For the text-containing cell, return its midpoint in (X, Y) coordinate format. 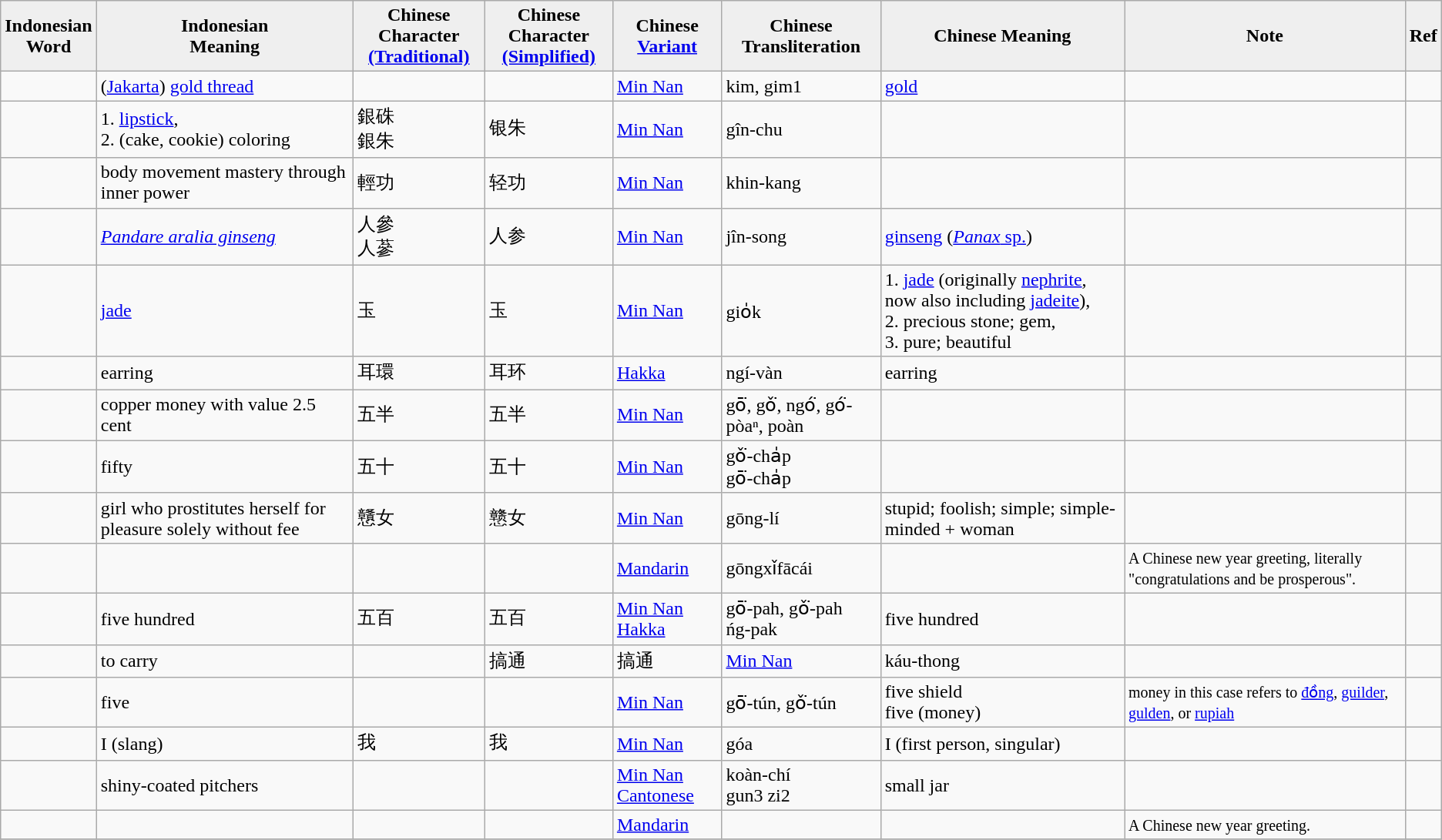
ginseng (Panax sp.) (1002, 236)
five shield five (money) (1002, 702)
stupid; foolish; simple; simple-minded + woman (1002, 517)
kim, gim1 (801, 86)
Chinese Variant (667, 36)
jade (225, 311)
gō͘, gǒ͘, ngó͘, gó͘-pòaⁿ, poàn (801, 416)
人參人蔘 (419, 236)
Chinese Transliteration (801, 36)
人参 (548, 236)
fifty (225, 467)
Chinese Character (Simplified) (548, 36)
Min NanHakka (667, 619)
银朱 (548, 129)
戆女 (548, 517)
銀硃銀朱 (419, 129)
káu-thong (1002, 661)
Ref (1424, 36)
to carry (225, 661)
shiny-coated pitchers (225, 785)
money in this case refers to đồng, guilder, gulden, or rupiah (1265, 702)
Chinese Character (Traditional) (419, 36)
góa (801, 744)
girl who prostitutes herself for pleasure solely without fee (225, 517)
gōng-lí (801, 517)
戇女 (419, 517)
轻功 (548, 183)
five (225, 702)
khin-kang (801, 183)
1. lipstick, 2. (cake, cookie) coloring (225, 129)
Indonesian Word (49, 36)
(Jakarta) gold thread (225, 86)
I (slang) (225, 744)
Pandare aralia ginseng (225, 236)
gōngxǐfācái (801, 568)
gîn-chu (801, 129)
gio̍k (801, 311)
1. jade (originally nephrite, now also including jadeite), 2. precious stone; gem, 3. pure; beautiful (1002, 311)
耳環 (419, 373)
輕功 (419, 183)
koàn-chígun3 zi2 (801, 785)
Note (1265, 36)
jîn-song (801, 236)
body movement mastery through inner power (225, 183)
small jar (1002, 785)
Indonesian Meaning (225, 36)
Hakka (667, 373)
Chinese Meaning (1002, 36)
I (first person, singular) (1002, 744)
A Chinese new year greeting. (1265, 825)
耳环 (548, 373)
A Chinese new year greeting, literally "congratulations and be prosperous". (1265, 568)
gō͘-pah, gǒ͘-pahńg-pak (801, 619)
gold (1002, 86)
ngí-vàn (801, 373)
gǒ͘-cha̍pgō͘-cha̍p (801, 467)
gō͘-tún, gǒ͘-tún (801, 702)
copper money with value 2.5 cent (225, 416)
Min NanCantonese (667, 785)
